Pinpoint the cell where the given text exists, returning its (x, y) midpoint coordinate. 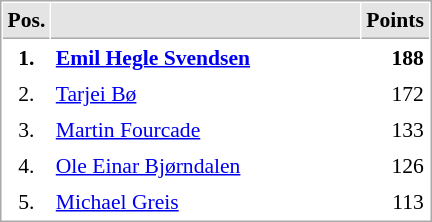
126 (396, 165)
Ole Einar Bjørndalen (206, 165)
188 (396, 57)
4. (26, 165)
5. (26, 201)
133 (396, 129)
Points (396, 21)
172 (396, 93)
Tarjei Bø (206, 93)
113 (396, 201)
Pos. (26, 21)
2. (26, 93)
Emil Hegle Svendsen (206, 57)
Michael Greis (206, 201)
Martin Fourcade (206, 129)
1. (26, 57)
3. (26, 129)
